Find where the given text appears and provide that cell's center as [X, Y] coordinate. 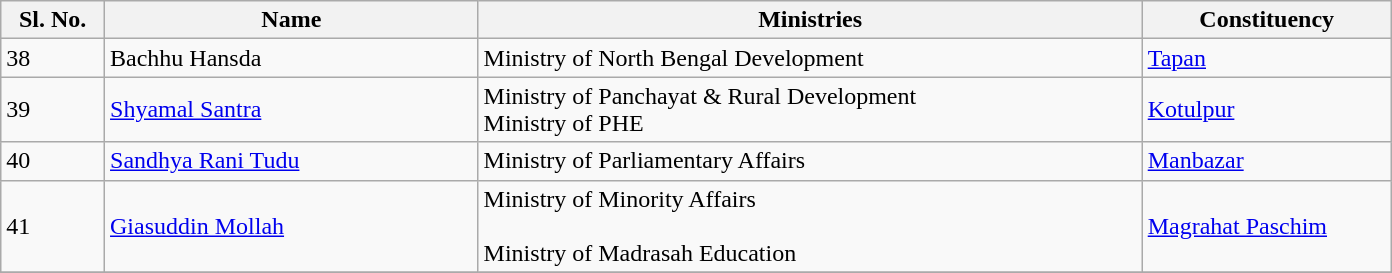
Ministries [810, 20]
39 [53, 110]
38 [53, 58]
Sl. No. [53, 20]
Name [292, 20]
Constituency [1266, 20]
Bachhu Hansda [292, 58]
Ministry of Minority AffairsMinistry of Madrasah Education [810, 226]
40 [53, 161]
Sandhya Rani Tudu [292, 161]
Ministry of Panchayat & Rural DevelopmentMinistry of PHE [810, 110]
Magrahat Paschim [1266, 226]
41 [53, 226]
Tapan [1266, 58]
Kotulpur [1266, 110]
Ministry of North Bengal Development [810, 58]
Manbazar [1266, 161]
Ministry of Parliamentary Affairs [810, 161]
Giasuddin Mollah [292, 226]
Shyamal Santra [292, 110]
